Identify which cell holds the provided text, then report its (X, Y) central coordinate. 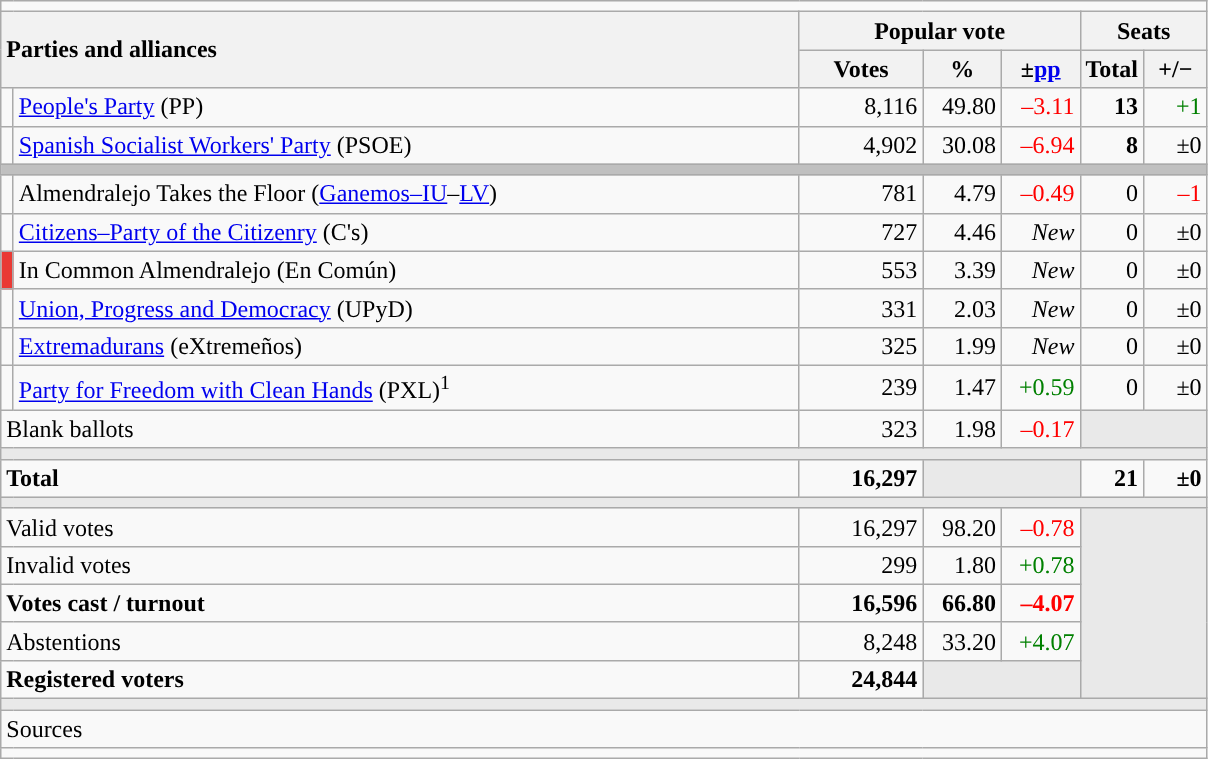
Popular vote (940, 31)
–0.17 (1040, 429)
–4.07 (1040, 603)
Votes (861, 69)
21 (1112, 478)
Spanish Socialist Workers' Party (PSOE) (406, 145)
66.80 (962, 603)
Blank ballots (400, 429)
+0.78 (1040, 565)
Invalid votes (400, 565)
13 (1112, 107)
781 (861, 194)
–0.78 (1040, 527)
239 (861, 388)
Citizens–Party of the Citizenry (C's) (406, 232)
331 (861, 308)
% (962, 69)
Abstentions (400, 641)
1.47 (962, 388)
1.99 (962, 346)
1.98 (962, 429)
Extremadurans (eXtremeños) (406, 346)
+4.07 (1040, 641)
+0.59 (1040, 388)
16,596 (861, 603)
98.20 (962, 527)
–6.94 (1040, 145)
8,248 (861, 641)
+/− (1176, 69)
Almendralejo Takes the Floor (Ganemos–IU–LV) (406, 194)
–3.11 (1040, 107)
Party for Freedom with Clean Hands (PXL)1 (406, 388)
+1 (1176, 107)
In Common Almendralejo (En Común) (406, 270)
33.20 (962, 641)
–1 (1176, 194)
323 (861, 429)
Valid votes (400, 527)
3.39 (962, 270)
30.08 (962, 145)
Sources (604, 729)
±pp (1040, 69)
4.46 (962, 232)
Union, Progress and Democracy (UPyD) (406, 308)
People's Party (PP) (406, 107)
299 (861, 565)
Registered voters (400, 679)
325 (861, 346)
–0.49 (1040, 194)
4,902 (861, 145)
8 (1112, 145)
2.03 (962, 308)
553 (861, 270)
Parties and alliances (400, 50)
727 (861, 232)
1.80 (962, 565)
Votes cast / turnout (400, 603)
24,844 (861, 679)
49.80 (962, 107)
8,116 (861, 107)
4.79 (962, 194)
Seats (1144, 31)
